Identify which cell holds the provided text, then report its (X, Y) central coordinate. 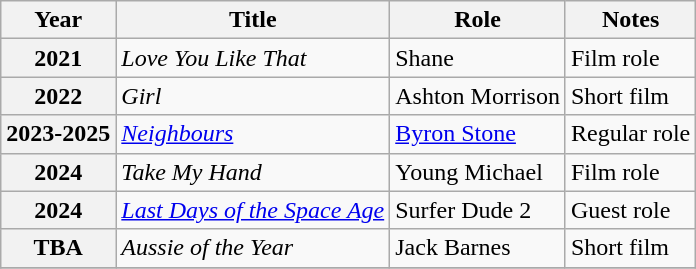
Regular role (630, 134)
Ashton Morrison (478, 96)
TBA (58, 248)
Shane (478, 58)
Love You Like That (253, 58)
2023-2025 (58, 134)
Girl (253, 96)
Surfer Dude 2 (478, 210)
2021 (58, 58)
Last Days of the Space Age (253, 210)
Year (58, 20)
Notes (630, 20)
2022 (58, 96)
Aussie of the Year (253, 248)
Role (478, 20)
Jack Barnes (478, 248)
Title (253, 20)
Take My Hand (253, 172)
Young Michael (478, 172)
Neighbours (253, 134)
Byron Stone (478, 134)
Guest role (630, 210)
